Return [x, y] of the center of cell containing provided text 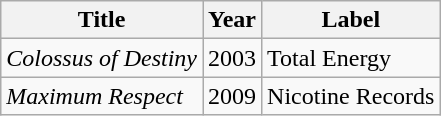
2003 [232, 58]
2009 [232, 96]
Label [351, 20]
Year [232, 20]
Colossus of Destiny [102, 58]
Title [102, 20]
Total Energy [351, 58]
Nicotine Records [351, 96]
Maximum Respect [102, 96]
